From the cell containing the given text, extract its center point as (x, y) coordinate. 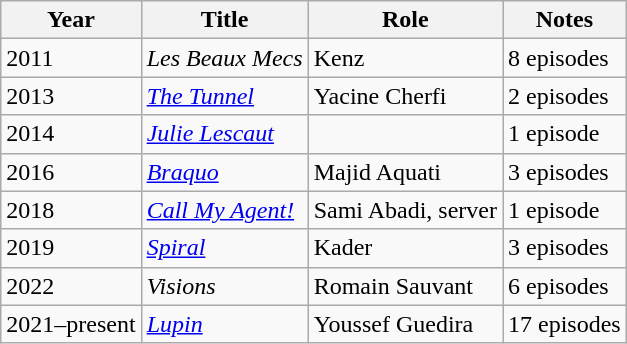
2018 (71, 210)
Title (224, 20)
Braquo (224, 172)
Year (71, 20)
Notes (564, 20)
Call My Agent! (224, 210)
The Tunnel (224, 96)
2021–present (71, 324)
Sami Abadi, server (405, 210)
Spiral (224, 248)
Julie Lescaut (224, 134)
2013 (71, 96)
2011 (71, 58)
Les Beaux Mecs (224, 58)
2016 (71, 172)
2014 (71, 134)
Lupin (224, 324)
Romain Sauvant (405, 286)
Kenz (405, 58)
17 episodes (564, 324)
Youssef Guedira (405, 324)
Role (405, 20)
Majid Aquati (405, 172)
Kader (405, 248)
2019 (71, 248)
6 episodes (564, 286)
Visions (224, 286)
2022 (71, 286)
Yacine Cherfi (405, 96)
2 episodes (564, 96)
8 episodes (564, 58)
